Determine the (X, Y) coordinate at the center of the cell enclosing the given text.  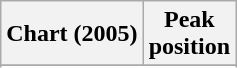
Peakposition (189, 34)
Chart (2005) (72, 34)
